Extract the (x, y) coordinate from the center of the cell holding the provided text.  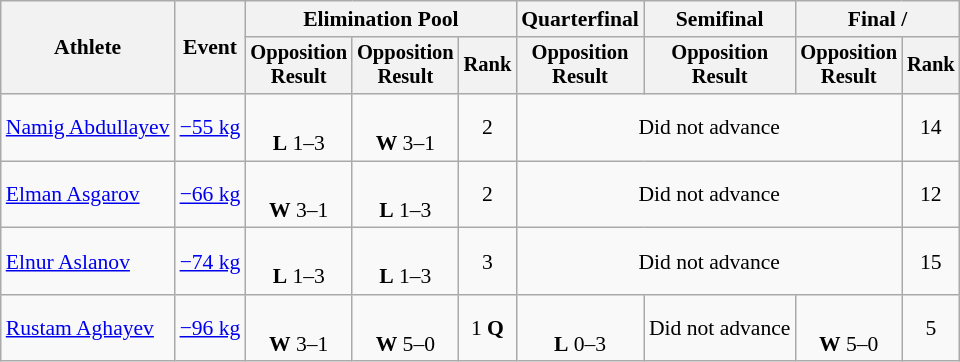
−96 kg (210, 328)
−74 kg (210, 262)
Final / (877, 19)
Rustam Aghayev (88, 328)
5 (931, 328)
Namig Abdullayev (88, 128)
Elimination Pool (380, 19)
Event (210, 48)
Quarterfinal (580, 19)
Athlete (88, 48)
1 Q (488, 328)
L 0–3 (580, 328)
3 (488, 262)
−66 kg (210, 194)
12 (931, 194)
Elnur Aslanov (88, 262)
Elman Asgarov (88, 194)
−55 kg (210, 128)
14 (931, 128)
Semifinal (720, 19)
15 (931, 262)
